Determine the [X, Y] coordinate at the center of the cell enclosing the given text.  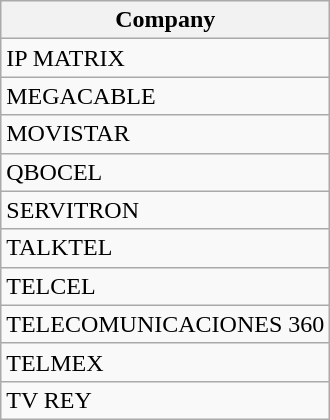
MEGACABLE [166, 96]
TELCEL [166, 286]
SERVITRON [166, 210]
MOVISTAR [166, 134]
TALKTEL [166, 248]
QBOCEL [166, 172]
TELMEX [166, 362]
TELECOMUNICACIONES 360 [166, 324]
Company [166, 20]
IP MATRIX [166, 58]
TV REY [166, 400]
